Output the (x, y) coordinate of the center of the cell containing the given text.  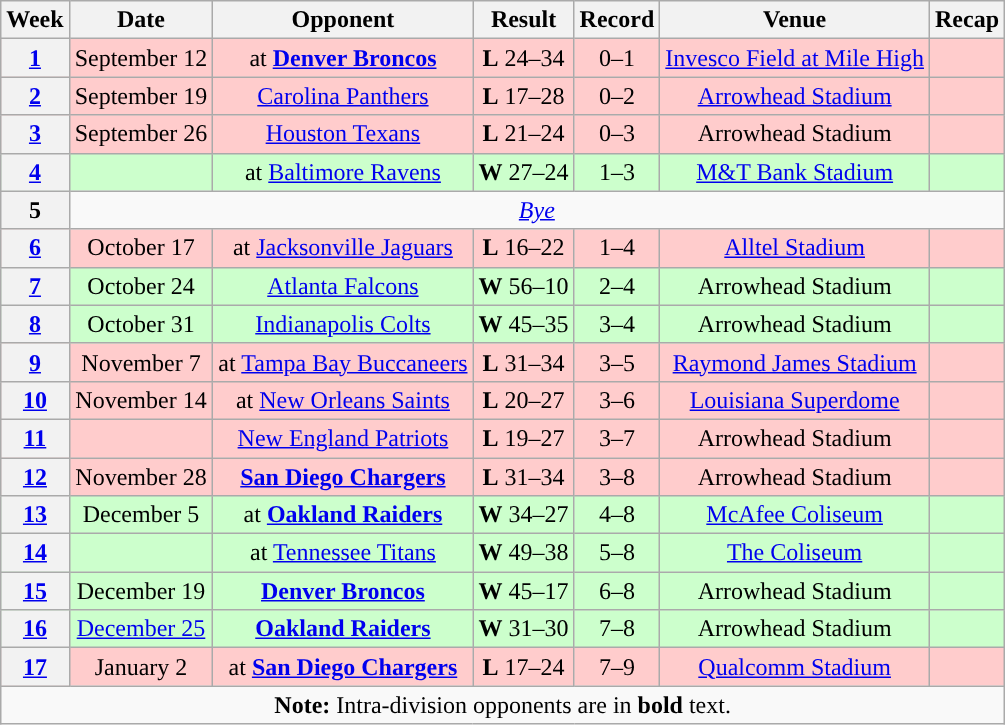
Record (617, 20)
Result (524, 20)
W 45–35 (524, 324)
Denver Broncos (343, 591)
7–9 (617, 667)
at Baltimore Ravens (343, 172)
Invesco Field at Mile High (795, 58)
L 17–28 (524, 96)
Qualcomm Stadium (795, 667)
W 49–38 (524, 553)
16 (35, 629)
L 20–27 (524, 400)
W 31–30 (524, 629)
3–5 (617, 362)
7 (35, 286)
5 (35, 210)
at Oakland Raiders (343, 515)
4 (35, 172)
1 (35, 58)
9 (35, 362)
8 (35, 324)
L 16–22 (524, 248)
W 34–27 (524, 515)
December 5 (141, 515)
October 31 (141, 324)
October 24 (141, 286)
September 12 (141, 58)
Venue (795, 20)
6–8 (617, 591)
1–3 (617, 172)
November 14 (141, 400)
12 (35, 477)
Indianapolis Colts (343, 324)
November 7 (141, 362)
Oakland Raiders (343, 629)
2–4 (617, 286)
15 (35, 591)
4–8 (617, 515)
W 27–24 (524, 172)
McAfee Coliseum (795, 515)
7–8 (617, 629)
W 45–17 (524, 591)
Note: Intra-division opponents are in bold text. (503, 705)
3–4 (617, 324)
L 24–34 (524, 58)
3–8 (617, 477)
0–3 (617, 134)
W 56–10 (524, 286)
San Diego Chargers (343, 477)
3–6 (617, 400)
2 (35, 96)
September 26 (141, 134)
L 21–24 (524, 134)
6 (35, 248)
1–4 (617, 248)
3–7 (617, 438)
January 2 (141, 667)
Opponent (343, 20)
Louisiana Superdome (795, 400)
10 (35, 400)
The Coliseum (795, 553)
14 (35, 553)
M&T Bank Stadium (795, 172)
11 (35, 438)
at Tennessee Titans (343, 553)
Houston Texans (343, 134)
Date (141, 20)
3 (35, 134)
November 28 (141, 477)
Recap (966, 20)
Bye (536, 210)
September 19 (141, 96)
Raymond James Stadium (795, 362)
5–8 (617, 553)
at Tampa Bay Buccaneers (343, 362)
New England Patriots (343, 438)
0–1 (617, 58)
December 19 (141, 591)
13 (35, 515)
17 (35, 667)
at New Orleans Saints (343, 400)
Carolina Panthers (343, 96)
0–2 (617, 96)
December 25 (141, 629)
Atlanta Falcons (343, 286)
at Denver Broncos (343, 58)
October 17 (141, 248)
Alltel Stadium (795, 248)
L 17–24 (524, 667)
at Jacksonville Jaguars (343, 248)
at San Diego Chargers (343, 667)
L 19–27 (524, 438)
Week (35, 20)
